Capture the cell that displays the provided text and extract its (x, y) central coordinate. 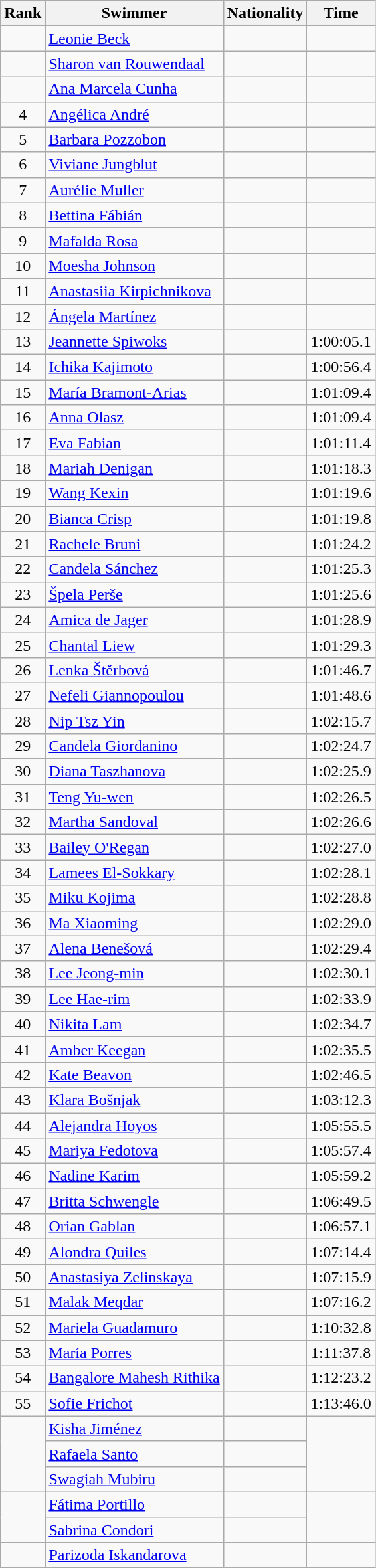
25 (23, 645)
40 (23, 1024)
44 (23, 1126)
1:11:37.8 (341, 1353)
1:00:56.4 (341, 367)
45 (23, 1151)
1:01:48.6 (341, 695)
Lee Hae-rim (134, 999)
24 (23, 620)
Candela Giordanino (134, 746)
37 (23, 948)
49 (23, 1252)
5 (23, 139)
Malak Meqdar (134, 1302)
29 (23, 746)
35 (23, 898)
1:02:15.7 (341, 721)
Nationality (265, 13)
Mariah Denigan (134, 468)
Eva Fabian (134, 443)
22 (23, 569)
Chantal Liew (134, 645)
41 (23, 1049)
Bettina Fábián (134, 215)
1:01:46.7 (341, 670)
10 (23, 266)
1:02:29.0 (341, 923)
Mariya Fedotova (134, 1151)
Anna Olasz (134, 418)
Ángela Martínez (134, 317)
1:02:34.7 (341, 1024)
1:01:19.6 (341, 493)
46 (23, 1176)
Ichika Kajimoto (134, 367)
Alondra Quiles (134, 1252)
1:06:57.1 (341, 1227)
Lamees El-Sokkary (134, 873)
15 (23, 392)
Wang Kexin (134, 493)
1:01:28.9 (341, 620)
Britta Schwengle (134, 1201)
Nip Tsz Yin (134, 721)
11 (23, 291)
Barbara Pozzobon (134, 139)
1:02:24.7 (341, 746)
Rafaela Santo (134, 1454)
38 (23, 974)
Angélica André (134, 114)
Lee Jeong-min (134, 974)
Candela Sánchez (134, 569)
51 (23, 1302)
1:01:29.3 (341, 645)
53 (23, 1353)
Anastasiya Zelinskaya (134, 1277)
6 (23, 165)
Bangalore Mahesh Rithika (134, 1378)
28 (23, 721)
Amica de Jager (134, 620)
1:02:30.1 (341, 974)
Nefeli Giannopoulou (134, 695)
1:02:29.4 (341, 948)
1:00:05.1 (341, 342)
1:01:19.8 (341, 519)
Viviane Jungblut (134, 165)
Nikita Lam (134, 1024)
1:02:26.5 (341, 797)
Bianca Crisp (134, 519)
Time (341, 13)
7 (23, 190)
52 (23, 1328)
16 (23, 418)
1:02:46.5 (341, 1075)
Alena Benešová (134, 948)
Rank (23, 13)
Moesha Johnson (134, 266)
1:07:14.4 (341, 1252)
42 (23, 1075)
1:07:15.9 (341, 1277)
Lenka Štěrbová (134, 670)
Miku Kojima (134, 898)
54 (23, 1378)
21 (23, 544)
27 (23, 695)
26 (23, 670)
Klara Bošnjak (134, 1100)
23 (23, 594)
8 (23, 215)
Ma Xiaoming (134, 923)
1:02:28.1 (341, 873)
Parizoda Iskandarova (134, 1555)
9 (23, 240)
1:02:26.6 (341, 822)
31 (23, 797)
13 (23, 342)
Leonie Beck (134, 39)
50 (23, 1277)
30 (23, 772)
1:02:28.8 (341, 898)
32 (23, 822)
Sofie Frichot (134, 1403)
47 (23, 1201)
Aurélie Muller (134, 190)
36 (23, 923)
María Porres (134, 1353)
Sharon van Rouwendaal (134, 64)
33 (23, 847)
Sabrina Condori (134, 1529)
Bailey O'Regan (134, 847)
1:02:25.9 (341, 772)
14 (23, 367)
Swimmer (134, 13)
Rachele Bruni (134, 544)
20 (23, 519)
Špela Perše (134, 594)
1:13:46.0 (341, 1403)
1:01:25.6 (341, 594)
Orian Gablan (134, 1227)
18 (23, 468)
1:07:16.2 (341, 1302)
Teng Yu-wen (134, 797)
34 (23, 873)
1:01:25.3 (341, 569)
1:02:35.5 (341, 1049)
1:01:24.2 (341, 544)
Swagiah Mubiru (134, 1479)
1:12:23.2 (341, 1378)
1:01:11.4 (341, 443)
43 (23, 1100)
Fátima Portillo (134, 1504)
Mariela Guadamuro (134, 1328)
Diana Taszhanova (134, 772)
1:10:32.8 (341, 1328)
1:05:57.4 (341, 1151)
1:03:12.3 (341, 1100)
Ana Marcela Cunha (134, 89)
Alejandra Hoyos (134, 1126)
12 (23, 317)
María Bramont-Arias (134, 392)
48 (23, 1227)
1:05:59.2 (341, 1176)
1:02:33.9 (341, 999)
1:02:27.0 (341, 847)
Jeannette Spiwoks (134, 342)
Nadine Karim (134, 1176)
17 (23, 443)
1:06:49.5 (341, 1201)
Kate Beavon (134, 1075)
Mafalda Rosa (134, 240)
Amber Keegan (134, 1049)
Anastasiia Kirpichnikova (134, 291)
19 (23, 493)
1:01:18.3 (341, 468)
Martha Sandoval (134, 822)
Kisha Jiménez (134, 1429)
4 (23, 114)
39 (23, 999)
1:05:55.5 (341, 1126)
55 (23, 1403)
